Locate the cell with the specified text and output its (X, Y) center coordinate. 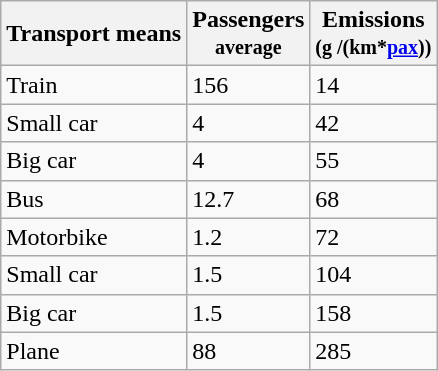
88 (248, 351)
Passengers average (248, 34)
156 (248, 85)
Motorbike (94, 237)
72 (374, 237)
Transport means (94, 34)
68 (374, 199)
104 (374, 275)
158 (374, 313)
42 (374, 123)
285 (374, 351)
55 (374, 161)
1.2 (248, 237)
12.7 (248, 199)
Emissions (g /(km*pax)) (374, 34)
Bus (94, 199)
Train (94, 85)
Plane (94, 351)
14 (374, 85)
